Provide the (x, y) coordinate of the cell's center where the given text is located.  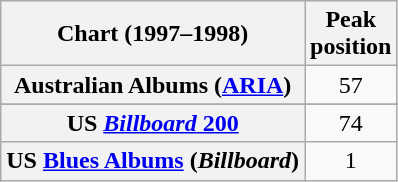
74 (351, 123)
US Billboard 200 (153, 123)
57 (351, 85)
US Blues Albums (Billboard) (153, 161)
Chart (1997–1998) (153, 34)
Australian Albums (ARIA) (153, 85)
Peakposition (351, 34)
1 (351, 161)
